Find where the given text appears and provide that cell's center as (X, Y) coordinate. 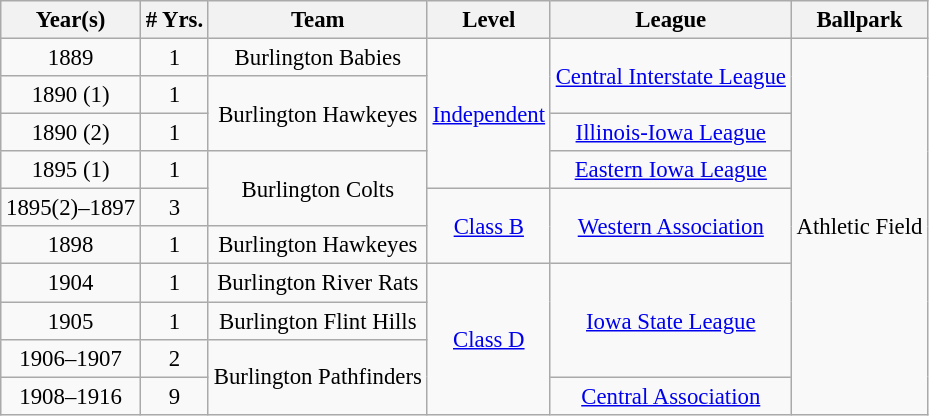
Class B (488, 226)
2 (174, 358)
1908–1916 (71, 396)
Team (318, 20)
1905 (71, 321)
1890 (2) (71, 133)
Burlington Colts (318, 188)
1898 (71, 245)
Independent (488, 114)
Burlington Pathfinders (318, 376)
Burlington River Rats (318, 283)
Burlington Flint Hills (318, 321)
# Yrs. (174, 20)
Class D (488, 339)
Central Association (670, 396)
Athletic Field (860, 227)
Ballpark (860, 20)
League (670, 20)
Eastern Iowa League (670, 170)
1895 (1) (71, 170)
Level (488, 20)
1904 (71, 283)
1906–1907 (71, 358)
3 (174, 208)
Burlington Babies (318, 58)
1889 (71, 58)
1895(2)–1897 (71, 208)
Western Association (670, 226)
Central Interstate League (670, 76)
Year(s) (71, 20)
9 (174, 396)
Illinois-Iowa League (670, 133)
Iowa State League (670, 320)
1890 (1) (71, 95)
